Provide the [x, y] coordinate of the cell's center where the given text is located.  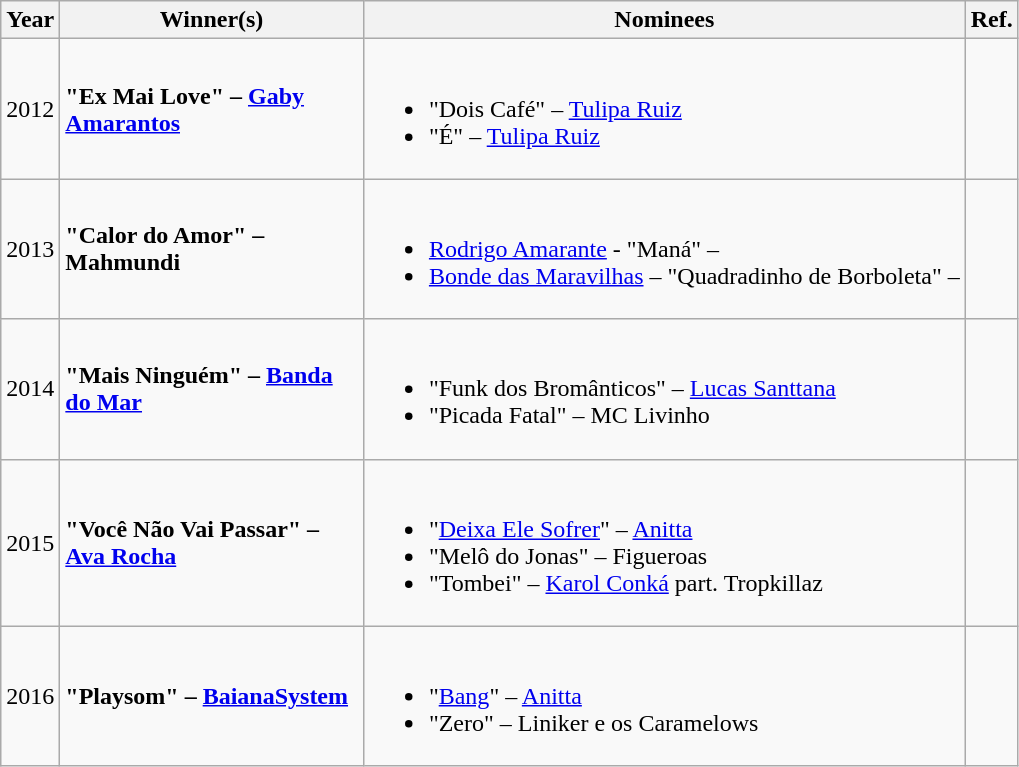
"Calor do Amor" – Mahmundi [212, 249]
2016 [30, 696]
Nominees [664, 20]
"Dois Café" – Tulipa Ruiz"É" – Tulipa Ruiz [664, 109]
"Você Não Vai Passar" – Ava Rocha [212, 542]
2013 [30, 249]
"Ex Mai Love" – Gaby Amarantos [212, 109]
"Mais Ninguém" – Banda do Mar [212, 389]
2015 [30, 542]
Winner(s) [212, 20]
"Deixa Ele Sofrer" – Anitta"Melô do Jonas" – Figueroas"Tombei" – Karol Conká part. Tropkillaz [664, 542]
Rodrigo Amarante - "Maná" –Bonde das Maravilhas – "Quadradinho de Borboleta" – [664, 249]
Ref. [992, 20]
2012 [30, 109]
2014 [30, 389]
Year [30, 20]
"Playsom" – BaianaSystem [212, 696]
"Bang" – Anitta"Zero" – Liniker e os Caramelows [664, 696]
"Funk dos Bromânticos" – Lucas Santtana"Picada Fatal" – MC Livinho [664, 389]
